Capture the cell that displays the provided text and extract its (X, Y) central coordinate. 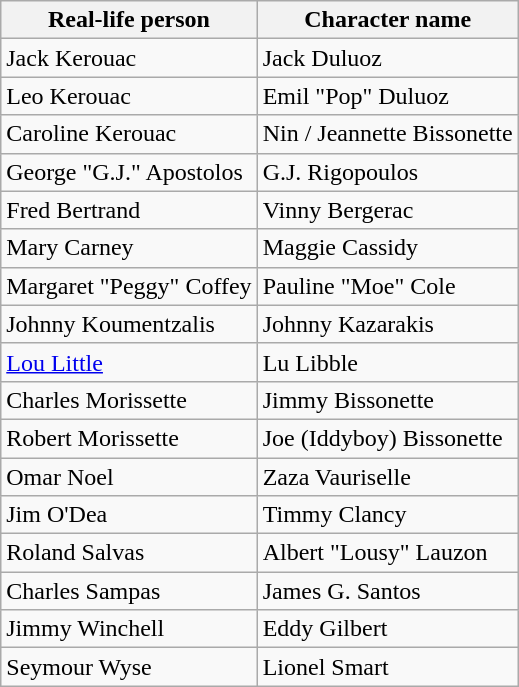
Johnny Koumentzalis (129, 324)
Seymour Wyse (129, 667)
Robert Morissette (129, 438)
Timmy Clancy (388, 515)
Jack Duluoz (388, 58)
Margaret "Peggy" Coffey (129, 286)
Jack Kerouac (129, 58)
Joe (Iddyboy) Bissonette (388, 438)
Jimmy Bissonette (388, 400)
Charles Sampas (129, 591)
Omar Noel (129, 477)
Character name (388, 20)
Albert "Lousy" Lauzon (388, 553)
Nin / Jeannette Bissonette (388, 134)
Lou Little (129, 362)
Caroline Kerouac (129, 134)
Maggie Cassidy (388, 248)
Lu Libble (388, 362)
Vinny Bergerac (388, 210)
Jimmy Winchell (129, 629)
Real-life person (129, 20)
Lionel Smart (388, 667)
Jim O'Dea (129, 515)
Johnny Kazarakis (388, 324)
G.J. Rigopoulos (388, 172)
Emil "Pop" Duluoz (388, 96)
Fred Bertrand (129, 210)
Eddy Gilbert (388, 629)
Mary Carney (129, 248)
Pauline "Moe" Cole (388, 286)
George "G.J." Apostolos (129, 172)
Roland Salvas (129, 553)
James G. Santos (388, 591)
Charles Morissette (129, 400)
Zaza Vauriselle (388, 477)
Leo Kerouac (129, 96)
